Provide the (x, y) coordinate of the cell's center where the given text is located.  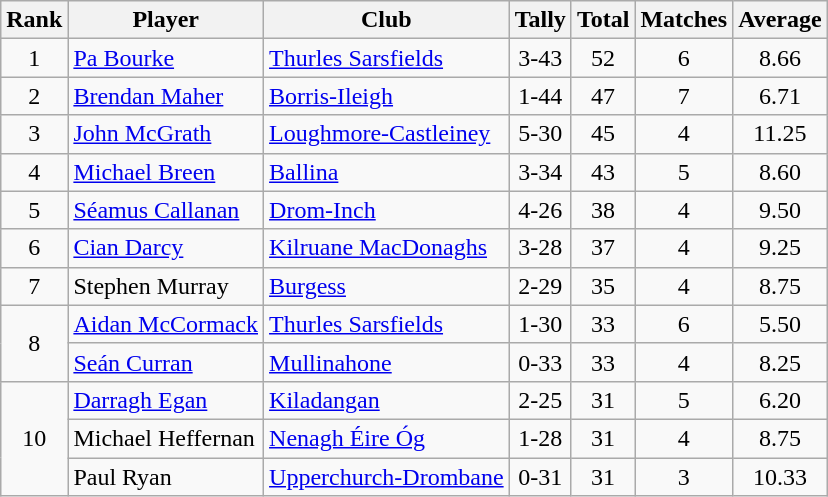
5.50 (780, 324)
4-26 (540, 210)
37 (603, 248)
6.71 (780, 96)
Mullinahone (387, 362)
Average (780, 20)
Darragh Egan (166, 400)
3-28 (540, 248)
10.33 (780, 477)
Matches (684, 20)
8 (34, 343)
2-25 (540, 400)
8.60 (780, 172)
8.25 (780, 362)
0-33 (540, 362)
2-29 (540, 286)
2 (34, 96)
43 (603, 172)
Ballina (387, 172)
45 (603, 134)
Kilruane MacDonaghs (387, 248)
Stephen Murray (166, 286)
Total (603, 20)
Loughmore-Castleiney (387, 134)
Michael Breen (166, 172)
Drom-Inch (387, 210)
10 (34, 438)
1-30 (540, 324)
John McGrath (166, 134)
Seán Curran (166, 362)
Michael Heffernan (166, 438)
Burgess (387, 286)
Borris-Ileigh (387, 96)
Aidan McCormack (166, 324)
Rank (34, 20)
5-30 (540, 134)
3-34 (540, 172)
Upperchurch-Drombane (387, 477)
47 (603, 96)
1 (34, 58)
Player (166, 20)
1-44 (540, 96)
Pa Bourke (166, 58)
9.50 (780, 210)
8.66 (780, 58)
Séamus Callanan (166, 210)
11.25 (780, 134)
Brendan Maher (166, 96)
52 (603, 58)
Tally (540, 20)
Kiladangan (387, 400)
Paul Ryan (166, 477)
0-31 (540, 477)
1-28 (540, 438)
Nenagh Éire Óg (387, 438)
38 (603, 210)
35 (603, 286)
9.25 (780, 248)
Club (387, 20)
6.20 (780, 400)
3-43 (540, 58)
Cian Darcy (166, 248)
